Find where the given text appears and provide that cell's center as [x, y] coordinate. 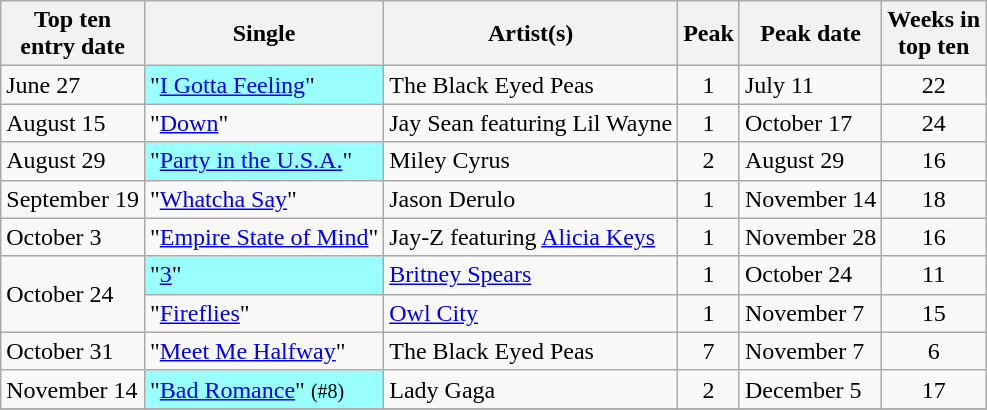
"Whatcha Say" [264, 199]
October 17 [810, 123]
24 [934, 123]
October 31 [73, 351]
"Bad Romance" (#8) [264, 389]
7 [709, 351]
Britney Spears [531, 275]
"Meet Me Halfway" [264, 351]
Miley Cyrus [531, 161]
Lady Gaga [531, 389]
Peak [709, 34]
October 3 [73, 237]
September 19 [73, 199]
"Down" [264, 123]
August 15 [73, 123]
"Fireflies" [264, 313]
December 5 [810, 389]
Peak date [810, 34]
6 [934, 351]
June 27 [73, 85]
Owl City [531, 313]
15 [934, 313]
18 [934, 199]
Artist(s) [531, 34]
Jay Sean featuring Lil Wayne [531, 123]
11 [934, 275]
Top tenentry date [73, 34]
Jason Derulo [531, 199]
22 [934, 85]
November 28 [810, 237]
Jay-Z featuring Alicia Keys [531, 237]
"Party in the U.S.A." [264, 161]
Weeks intop ten [934, 34]
"3" [264, 275]
"I Gotta Feeling" [264, 85]
July 11 [810, 85]
"Empire State of Mind" [264, 237]
17 [934, 389]
Single [264, 34]
